Extract the (X, Y) coordinate from the center of the cell holding the provided text.  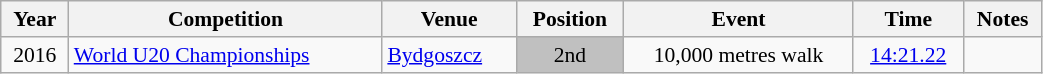
Year (35, 19)
2016 (35, 55)
Event (738, 19)
Competition (226, 19)
Position (570, 19)
14:21.22 (908, 55)
2nd (570, 55)
Venue (449, 19)
Bydgoszcz (449, 55)
World U20 Championships (226, 55)
Notes (1002, 19)
10,000 metres walk (738, 55)
Time (908, 19)
